Return the (X, Y) coordinate for the center point of the cell that contains the specified text.  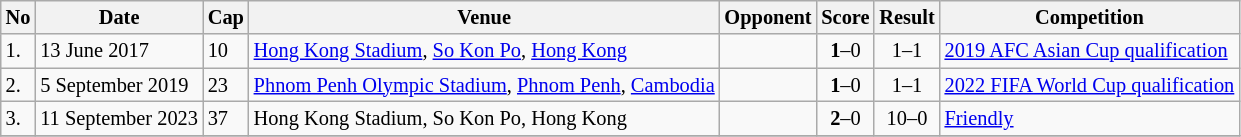
11 September 2023 (118, 118)
2019 AFC Asian Cup qualification (1090, 51)
1. (18, 51)
3. (18, 118)
Score (845, 17)
Friendly (1090, 118)
37 (226, 118)
Competition (1090, 17)
No (18, 17)
5 September 2019 (118, 85)
Result (906, 17)
Cap (226, 17)
Phnom Penh Olympic Stadium, Phnom Penh, Cambodia (484, 85)
10 (226, 51)
Date (118, 17)
10–0 (906, 118)
2022 FIFA World Cup qualification (1090, 85)
2. (18, 85)
13 June 2017 (118, 51)
Opponent (768, 17)
Venue (484, 17)
23 (226, 85)
2–0 (845, 118)
